Find where the given text appears and provide that cell's center as (X, Y) coordinate. 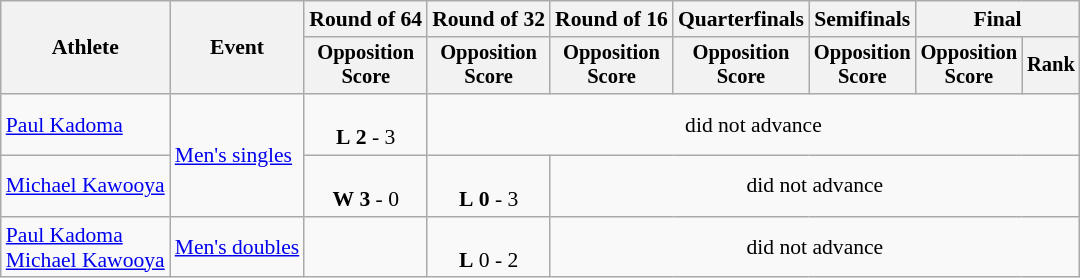
L 0 - 2 (488, 248)
L 2 - 3 (366, 124)
Quarterfinals (741, 19)
Round of 64 (366, 19)
Event (238, 48)
Round of 32 (488, 19)
W 3 - 0 (366, 186)
Paul Kadoma Michael Kawooya (86, 248)
Round of 16 (612, 19)
Men's singles (238, 155)
Men's doubles (238, 248)
Athlete (86, 48)
Michael Kawooya (86, 186)
Paul Kadoma (86, 124)
L 0 - 3 (488, 186)
Rank (1051, 66)
Semifinals (862, 19)
Final (998, 19)
